Return the (X, Y) coordinate for the center point of the cell that contains the specified text.  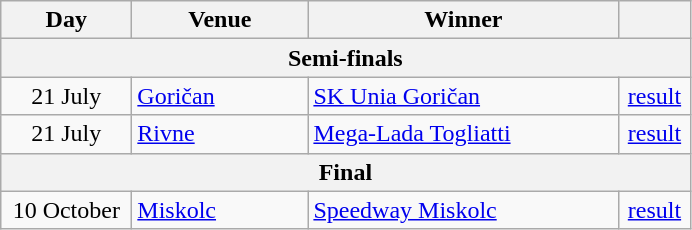
SK Unia Goričan (464, 96)
Semi-finals (346, 58)
Venue (220, 20)
Mega-Lada Togliatti (464, 134)
Rivne (220, 134)
Miskolc (220, 210)
Day (66, 20)
Winner (464, 20)
10 October (66, 210)
Goričan (220, 96)
Final (346, 172)
Speedway Miskolc (464, 210)
